Return the [x, y] coordinate for the center point of the cell that contains the specified text.  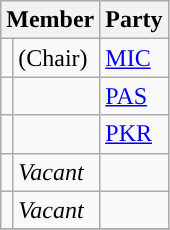
(Chair) [56, 58]
PKR [134, 134]
Party [134, 20]
PAS [134, 96]
MIC [134, 58]
Member [50, 20]
